Detect which cell encompasses the target text, then output its (x, y) center coordinate. 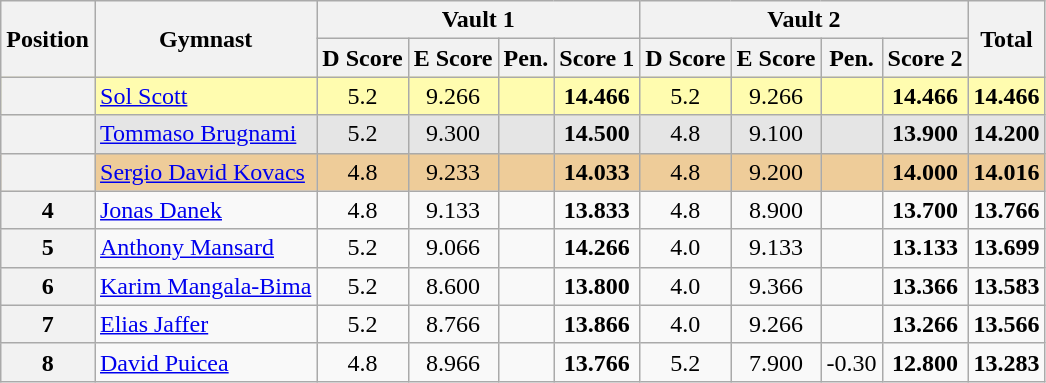
Vault 1 (478, 20)
Anthony Mansard (205, 248)
9.233 (453, 172)
Jonas Danek (205, 210)
4 (48, 210)
13.133 (925, 248)
13.699 (1006, 248)
8.600 (453, 286)
8.900 (776, 210)
7 (48, 324)
14.266 (597, 248)
14.033 (597, 172)
13.833 (597, 210)
Vault 2 (804, 20)
14.200 (1006, 134)
13.700 (925, 210)
Score 2 (925, 58)
9.366 (776, 286)
13.266 (925, 324)
13.583 (1006, 286)
Karim Mangala-Bima (205, 286)
9.300 (453, 134)
5 (48, 248)
Position (48, 39)
13.900 (925, 134)
14.500 (597, 134)
8.766 (453, 324)
8.966 (453, 362)
9.100 (776, 134)
13.566 (1006, 324)
6 (48, 286)
12.800 (925, 362)
13.866 (597, 324)
13.366 (925, 286)
David Puicea (205, 362)
Tommaso Brugnami (205, 134)
Score 1 (597, 58)
9.066 (453, 248)
14.016 (1006, 172)
8 (48, 362)
-0.30 (852, 362)
Sergio David Kovacs (205, 172)
14.000 (925, 172)
Sol Scott (205, 96)
9.200 (776, 172)
13.800 (597, 286)
Total (1006, 39)
7.900 (776, 362)
Gymnast (205, 39)
Elias Jaffer (205, 324)
13.283 (1006, 362)
